Capture the cell that displays the provided text and extract its (x, y) central coordinate. 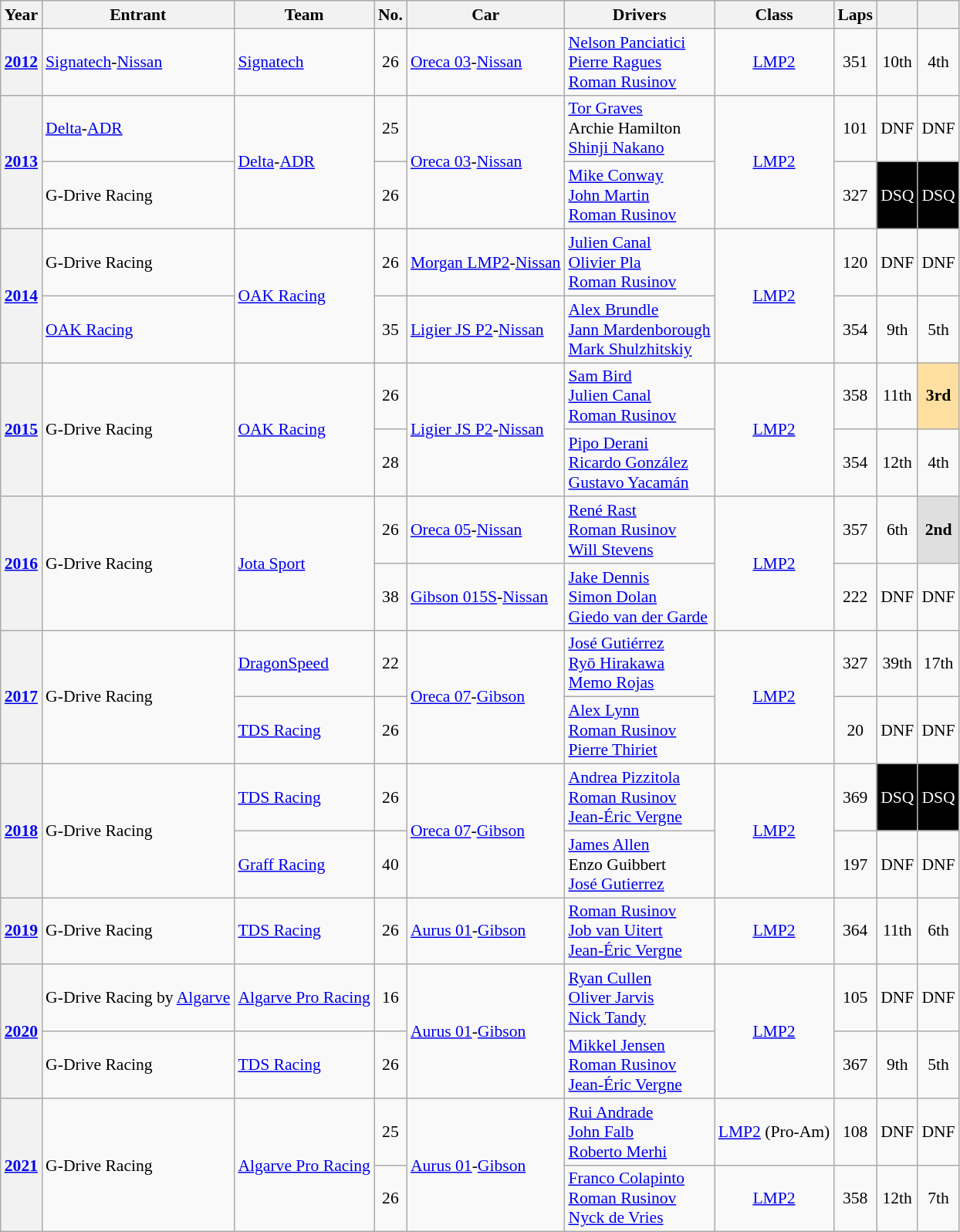
222 (855, 597)
2020 (22, 1031)
39th (897, 664)
Andrea Pizzitola Roman Rusinov Jean-Éric Vergne (639, 798)
7th (938, 1198)
101 (855, 128)
Franco Colapinto Roman Rusinov Nyck de Vries (639, 1198)
2013 (22, 162)
Mikkel Jensen Roman Rusinov Jean-Éric Vergne (639, 1065)
Ryan Cullen Oliver Jarvis Nick Tandy (639, 999)
369 (855, 798)
2015 (22, 429)
Graff Racing (304, 865)
Car (486, 15)
Oreca 05-Nissan (486, 530)
17th (938, 664)
197 (855, 865)
Pipo Derani Ricardo González Gustavo Yacamán (639, 463)
Gibson 015S-Nissan (486, 597)
Signatech (304, 62)
Alex Lynn Roman Rusinov Pierre Thiriet (639, 730)
Class (775, 15)
Mike Conway John Martin Roman Rusinov (639, 196)
DragonSpeed (304, 664)
Entrant (137, 15)
Morgan LMP2-Nissan (486, 262)
10th (897, 62)
2018 (22, 831)
35 (390, 329)
Roman Rusinov Job van Uitert Jean-Éric Vergne (639, 931)
Alex Brundle Jann Mardenborough Mark Shulzhitskiy (639, 329)
2016 (22, 564)
José Gutiérrez Ryō Hirakawa Memo Rojas (639, 664)
2019 (22, 931)
108 (855, 1132)
Nelson Panciatici Pierre Ragues Roman Rusinov (639, 62)
Jota Sport (304, 564)
René Rast Roman Rusinov Will Stevens (639, 530)
James Allen Enzo Guibbert José Gutierrez (639, 865)
22 (390, 664)
Year (22, 15)
40 (390, 865)
G-Drive Racing by Algarve (137, 999)
Jake Dennis Simon Dolan Giedo van der Garde (639, 597)
364 (855, 931)
2021 (22, 1166)
2014 (22, 296)
Signatech-Nissan (137, 62)
20 (855, 730)
2nd (938, 530)
2012 (22, 62)
Drivers (639, 15)
16 (390, 999)
2017 (22, 696)
105 (855, 999)
Julien Canal Olivier Pla Roman Rusinov (639, 262)
351 (855, 62)
Rui Andrade John Falb Roberto Merhi (639, 1132)
3rd (938, 397)
120 (855, 262)
367 (855, 1065)
Sam Bird Julien Canal Roman Rusinov (639, 397)
LMP2 (Pro-Am) (775, 1132)
357 (855, 530)
Team (304, 15)
No. (390, 15)
28 (390, 463)
Laps (855, 15)
Tor Graves Archie Hamilton Shinji Nakano (639, 128)
38 (390, 597)
